Provide the (x, y) coordinate of the cell's center where the given text is located.  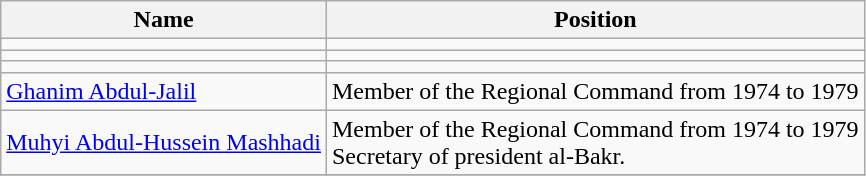
Member of the Regional Command from 1974 to 1979 (595, 91)
Muhyi Abdul-Hussein Mashhadi (164, 142)
Name (164, 20)
Position (595, 20)
Member of the Regional Command from 1974 to 1979 Secretary of president al-Bakr. (595, 142)
Ghanim Abdul-Jalil (164, 91)
